Output the (X, Y) coordinate of the center of the cell containing the given text.  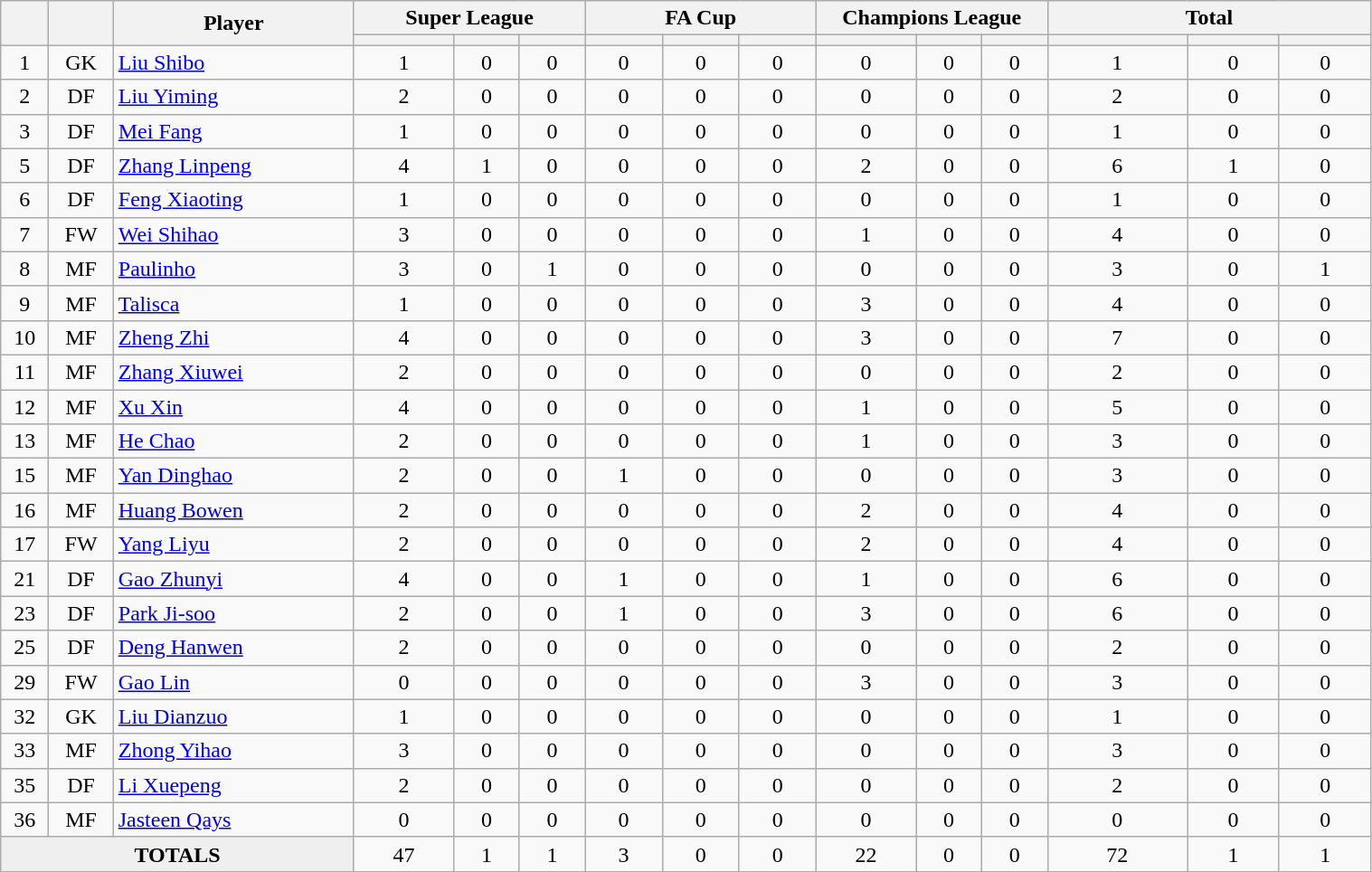
Gao Zhunyi (233, 579)
Paulinho (233, 269)
Jasteen Qays (233, 820)
Huang Bowen (233, 510)
TOTALS (177, 854)
32 (25, 716)
Wei Shihao (233, 234)
Feng Xiaoting (233, 200)
Liu Yiming (233, 97)
10 (25, 337)
Mei Fang (233, 131)
Talisca (233, 303)
Liu Dianzuo (233, 716)
25 (25, 648)
11 (25, 372)
13 (25, 441)
He Chao (233, 441)
Champions League (932, 18)
17 (25, 545)
Zhong Yihao (233, 751)
Li Xuepeng (233, 785)
Super League (469, 18)
36 (25, 820)
Player (233, 24)
Zheng Zhi (233, 337)
Yan Dinghao (233, 476)
Xu Xin (233, 406)
23 (25, 613)
21 (25, 579)
22 (866, 854)
33 (25, 751)
Deng Hanwen (233, 648)
47 (403, 854)
29 (25, 682)
9 (25, 303)
FA Cup (701, 18)
Zhang Xiuwei (233, 372)
12 (25, 406)
Total (1209, 18)
35 (25, 785)
Park Ji-soo (233, 613)
15 (25, 476)
Gao Lin (233, 682)
Liu Shibo (233, 62)
Yang Liyu (233, 545)
8 (25, 269)
72 (1118, 854)
Zhang Linpeng (233, 166)
16 (25, 510)
